Scan for the cell matching the given text and deliver its [x, y] coordinate at center. 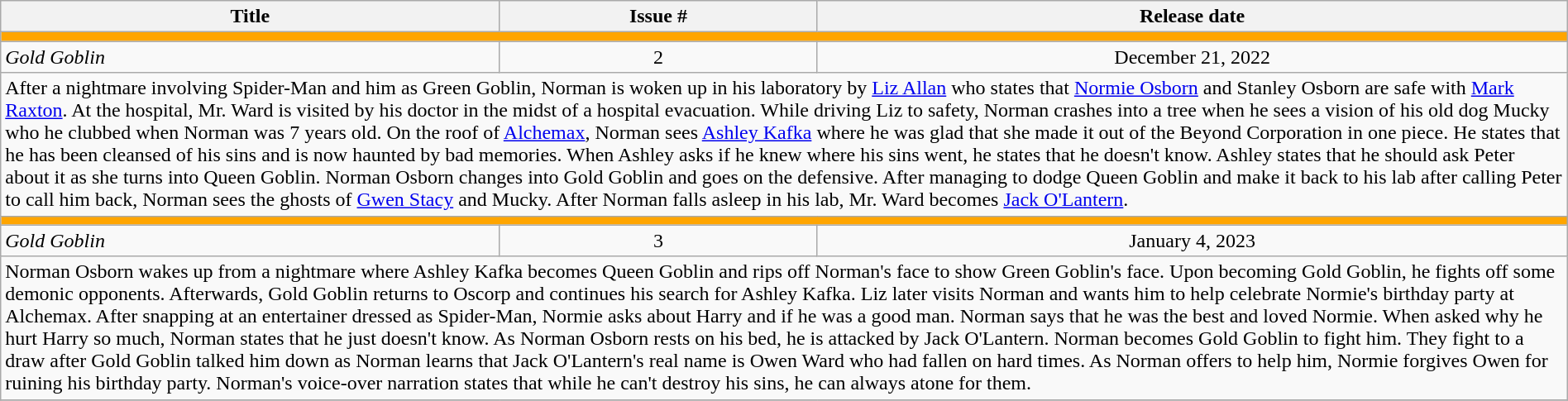
Release date [1193, 17]
December 21, 2022 [1193, 57]
Issue # [658, 17]
January 4, 2023 [1193, 241]
Title [250, 17]
2 [658, 57]
3 [658, 241]
